Return the (X, Y) coordinate for the center point of the cell that contains the specified text.  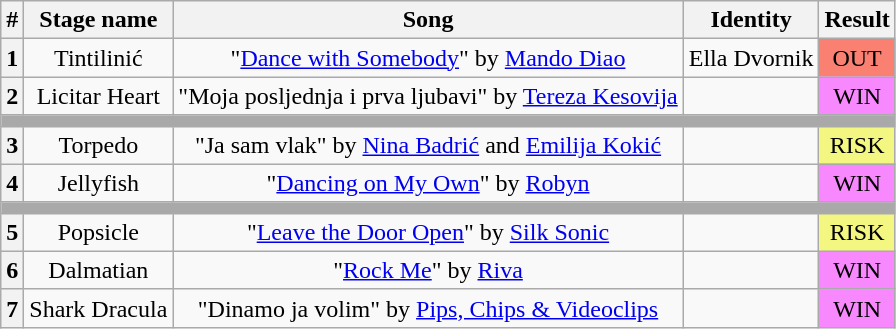
Ella Dvornik (751, 58)
Tintilinić (98, 58)
2 (12, 96)
OUT (857, 58)
6 (12, 270)
Song (428, 20)
Torpedo (98, 145)
"Dance with Somebody" by Mando Diao (428, 58)
Identity (751, 20)
"Ja sam vlak" by Nina Badrić and Emilija Kokić (428, 145)
Popsicle (98, 232)
"Dinamo ja volim" by Pips, Chips & Videoclips (428, 308)
Stage name (98, 20)
"Moja posljednja i prva ljubavi" by Tereza Kesovija (428, 96)
"Dancing on My Own" by Robyn (428, 183)
"Rock Me" by Riva (428, 270)
Result (857, 20)
7 (12, 308)
4 (12, 183)
1 (12, 58)
# (12, 20)
3 (12, 145)
Shark Dracula (98, 308)
Dalmatian (98, 270)
Jellyfish (98, 183)
"Leave the Door Open" by Silk Sonic (428, 232)
5 (12, 232)
Licitar Heart (98, 96)
